Return [X, Y] of the center of cell containing provided text 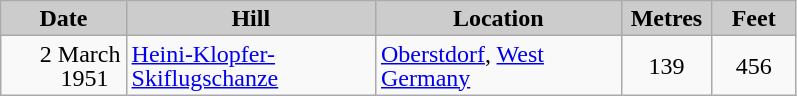
Feet [754, 18]
Heini-Klopfer-Skiflugschanze [250, 66]
Location [498, 18]
456 [754, 66]
Hill [250, 18]
139 [666, 66]
Oberstdorf, West Germany [498, 66]
2 March 1951 [64, 66]
Date [64, 18]
Metres [666, 18]
